Extract the [x, y] coordinate from the center of the cell holding the provided text.  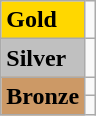
Gold [43, 20]
Silver [43, 58]
Bronze [43, 96]
